Detect which cell encompasses the target text, then output its (X, Y) center coordinate. 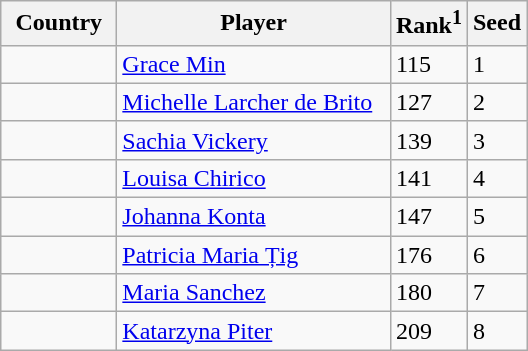
127 (428, 102)
147 (428, 217)
5 (496, 217)
Johanna Konta (254, 217)
7 (496, 293)
Maria Sanchez (254, 293)
Patricia Maria Țig (254, 255)
115 (428, 64)
Country (59, 24)
3 (496, 140)
1 (496, 64)
6 (496, 255)
Player (254, 24)
180 (428, 293)
2 (496, 102)
Sachia Vickery (254, 140)
141 (428, 178)
Michelle Larcher de Brito (254, 102)
4 (496, 178)
Louisa Chirico (254, 178)
176 (428, 255)
Grace Min (254, 64)
Rank1 (428, 24)
Katarzyna Piter (254, 331)
139 (428, 140)
209 (428, 331)
Seed (496, 24)
8 (496, 331)
